Search for the cell housing the specified text and yield its (X, Y) center coordinate. 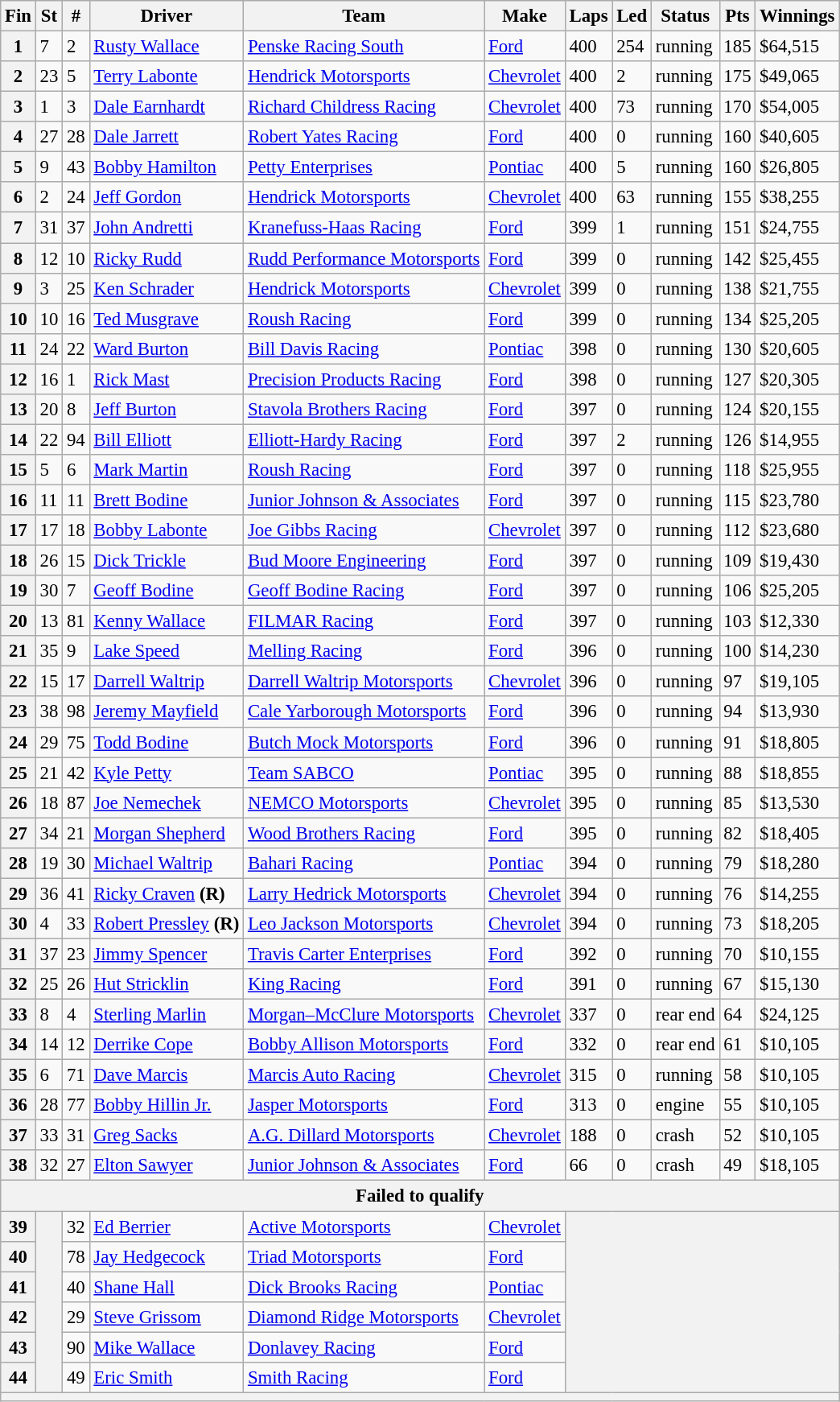
Terry Labonte (167, 76)
Driver (167, 16)
Smith Racing (364, 1378)
Triad Motorsports (364, 1256)
126 (737, 439)
Diamond Ridge Motorsports (364, 1317)
67 (737, 984)
Derrike Cope (167, 1045)
Ricky Craven (R) (167, 893)
Cale Yarborough Motorsports (364, 712)
Lake Speed (167, 651)
$12,330 (797, 621)
$19,105 (797, 682)
91 (737, 742)
Dale Jarrett (167, 137)
Eric Smith (167, 1378)
Kenny Wallace (167, 621)
Geoff Bodine (167, 591)
71 (76, 1075)
Kranefuss-Haas Racing (364, 228)
392 (589, 954)
$18,405 (797, 833)
61 (737, 1045)
337 (589, 1015)
313 (589, 1105)
$23,780 (797, 500)
Melling Racing (364, 651)
Larry Hedrick Motorsports (364, 893)
Robert Yates Racing (364, 137)
155 (737, 197)
97 (737, 682)
$18,205 (797, 924)
$49,065 (797, 76)
332 (589, 1045)
44 (19, 1378)
Bahari Racing (364, 864)
Steve Grissom (167, 1317)
70 (737, 954)
63 (632, 197)
58 (737, 1075)
$54,005 (797, 107)
$25,955 (797, 470)
391 (589, 984)
75 (76, 742)
Petty Enterprises (364, 167)
Rusty Wallace (167, 47)
Precision Products Racing (364, 379)
Donlavey Racing (364, 1347)
82 (737, 833)
76 (737, 893)
188 (589, 1136)
Richard Childress Racing (364, 107)
A.G. Dillard Motorsports (364, 1136)
100 (737, 651)
Michael Waltrip (167, 864)
Bill Elliott (167, 439)
Mark Martin (167, 470)
# (76, 16)
Dick Trickle (167, 561)
175 (737, 76)
Wood Brothers Racing (364, 833)
Bobby Labonte (167, 530)
Team (364, 16)
Penske Racing South (364, 47)
66 (589, 1166)
St (48, 16)
$26,805 (797, 167)
$23,680 (797, 530)
Pts (737, 16)
Morgan–McClure Motorsports (364, 1015)
$13,930 (797, 712)
79 (737, 864)
Ricky Rudd (167, 258)
39 (19, 1227)
NEMCO Motorsports (364, 802)
90 (76, 1347)
170 (737, 107)
Darrell Waltrip Motorsports (364, 682)
124 (737, 410)
103 (737, 621)
Bobby Hillin Jr. (167, 1105)
81 (76, 621)
$10,155 (797, 954)
Greg Sacks (167, 1136)
78 (76, 1256)
$64,515 (797, 47)
Elliott-Hardy Racing (364, 439)
Ward Burton (167, 348)
Butch Mock Motorsports (364, 742)
FILMAR Racing (364, 621)
Ted Musgrave (167, 319)
98 (76, 712)
Rudd Performance Motorsports (364, 258)
Shane Hall (167, 1287)
$18,805 (797, 742)
Team SABCO (364, 773)
Bobby Hamilton (167, 167)
Jasper Motorsports (364, 1105)
Stavola Brothers Racing (364, 410)
Joe Nemechek (167, 802)
Jeff Gordon (167, 197)
52 (737, 1136)
Travis Carter Enterprises (364, 954)
185 (737, 47)
Sterling Marlin (167, 1015)
Todd Bodine (167, 742)
Jimmy Spencer (167, 954)
85 (737, 802)
Dale Earnhardt (167, 107)
77 (76, 1105)
$38,255 (797, 197)
Hut Stricklin (167, 984)
$40,605 (797, 137)
$21,755 (797, 288)
Mike Wallace (167, 1347)
Elton Sawyer (167, 1166)
King Racing (364, 984)
118 (737, 470)
$24,755 (797, 228)
$14,255 (797, 893)
$24,125 (797, 1015)
$20,605 (797, 348)
Joe Gibbs Racing (364, 530)
Dick Brooks Racing (364, 1287)
Dave Marcis (167, 1075)
$14,230 (797, 651)
Winnings (797, 16)
87 (76, 802)
109 (737, 561)
$19,430 (797, 561)
134 (737, 319)
John Andretti (167, 228)
Geoff Bodine Racing (364, 591)
315 (589, 1075)
$20,155 (797, 410)
Darrell Waltrip (167, 682)
112 (737, 530)
Bill Davis Racing (364, 348)
Robert Pressley (R) (167, 924)
55 (737, 1105)
Jeff Burton (167, 410)
Jeremy Mayfield (167, 712)
64 (737, 1015)
$18,855 (797, 773)
115 (737, 500)
$13,530 (797, 802)
151 (737, 228)
$25,455 (797, 258)
Fin (19, 16)
138 (737, 288)
Ken Schrader (167, 288)
130 (737, 348)
Failed to qualify (420, 1196)
Active Motorsports (364, 1227)
Marcis Auto Racing (364, 1075)
Bud Moore Engineering (364, 561)
Brett Bodine (167, 500)
Rick Mast (167, 379)
Ed Berrier (167, 1227)
Led (632, 16)
engine (686, 1105)
106 (737, 591)
$14,955 (797, 439)
$20,305 (797, 379)
254 (632, 47)
88 (737, 773)
Morgan Shepherd (167, 833)
127 (737, 379)
$18,105 (797, 1166)
Status (686, 16)
Laps (589, 16)
$15,130 (797, 984)
Bobby Allison Motorsports (364, 1045)
Leo Jackson Motorsports (364, 924)
Jay Hedgecock (167, 1256)
Make (525, 16)
Kyle Petty (167, 773)
142 (737, 258)
$18,280 (797, 864)
